Find where the given text appears and provide that cell's center as [x, y] coordinate. 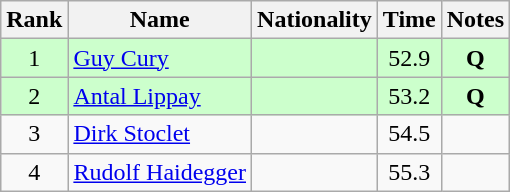
Guy Cury [160, 58]
Antal Lippay [160, 96]
Dirk Stoclet [160, 134]
Name [160, 20]
52.9 [409, 58]
Nationality [315, 20]
Rudolf Haidegger [160, 172]
2 [34, 96]
54.5 [409, 134]
53.2 [409, 96]
Rank [34, 20]
Notes [475, 20]
3 [34, 134]
55.3 [409, 172]
4 [34, 172]
1 [34, 58]
Time [409, 20]
